Determine the (X, Y) coordinate at the center of the cell enclosing the given text.  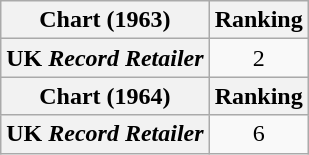
2 (258, 58)
Chart (1963) (105, 20)
6 (258, 134)
Chart (1964) (105, 96)
